Extract the (X, Y) coordinate from the center of the cell holding the provided text.  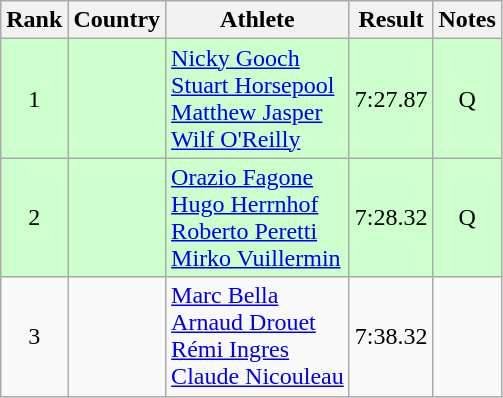
Notes (467, 20)
7:38.32 (391, 336)
Country (117, 20)
Result (391, 20)
Nicky Gooch Stuart Horsepool Matthew Jasper Wilf O'Reilly (258, 98)
2 (34, 218)
7:27.87 (391, 98)
1 (34, 98)
7:28.32 (391, 218)
Athlete (258, 20)
Rank (34, 20)
3 (34, 336)
Marc Bella Arnaud Drouet Rémi Ingres Claude Nicouleau (258, 336)
Orazio Fagone Hugo Herrnhof Roberto Peretti Mirko Vuillermin (258, 218)
